Capture the cell that displays the provided text and extract its [x, y] central coordinate. 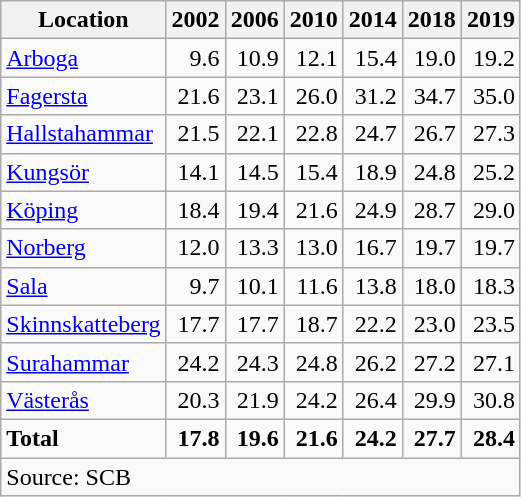
Source: SCB [261, 477]
2019 [490, 20]
10.1 [254, 286]
25.2 [490, 172]
Kungsör [84, 172]
28.7 [432, 210]
19.4 [254, 210]
2010 [314, 20]
14.1 [196, 172]
35.0 [490, 96]
18.4 [196, 210]
18.7 [314, 324]
14.5 [254, 172]
27.2 [432, 362]
29.0 [490, 210]
23.5 [490, 324]
Skinnskatteberg [84, 324]
22.1 [254, 134]
34.7 [432, 96]
26.2 [372, 362]
18.9 [372, 172]
9.7 [196, 286]
12.0 [196, 248]
27.1 [490, 362]
13.0 [314, 248]
27.3 [490, 134]
19.0 [432, 58]
Köping [84, 210]
Fagersta [84, 96]
Hallstahammar [84, 134]
24.3 [254, 362]
31.2 [372, 96]
22.8 [314, 134]
2014 [372, 20]
18.0 [432, 286]
2018 [432, 20]
Västerås [84, 400]
2002 [196, 20]
23.1 [254, 96]
19.2 [490, 58]
20.3 [196, 400]
26.0 [314, 96]
Surahammar [84, 362]
17.8 [196, 438]
13.3 [254, 248]
2006 [254, 20]
26.7 [432, 134]
19.6 [254, 438]
13.8 [372, 286]
Sala [84, 286]
18.3 [490, 286]
23.0 [432, 324]
11.6 [314, 286]
30.8 [490, 400]
Norberg [84, 248]
21.5 [196, 134]
12.1 [314, 58]
24.9 [372, 210]
22.2 [372, 324]
10.9 [254, 58]
16.7 [372, 248]
Location [84, 20]
29.9 [432, 400]
9.6 [196, 58]
Arboga [84, 58]
21.9 [254, 400]
24.7 [372, 134]
Total [84, 438]
26.4 [372, 400]
27.7 [432, 438]
28.4 [490, 438]
